Capture the cell that displays the provided text and extract its [X, Y] central coordinate. 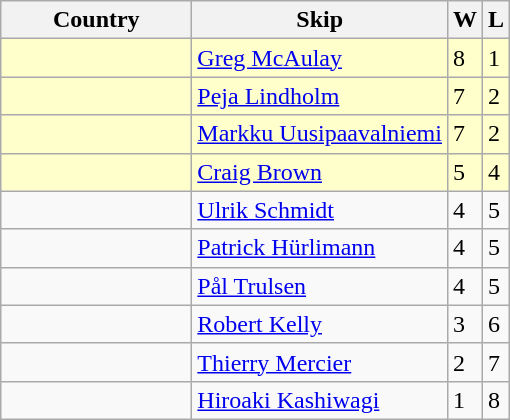
Thierry Mercier [320, 362]
Peja Lindholm [320, 96]
Pål Trulsen [320, 286]
6 [496, 324]
Skip [320, 20]
3 [464, 324]
Robert Kelly [320, 324]
W [464, 20]
Markku Uusipaavalniemi [320, 134]
Craig Brown [320, 172]
Patrick Hürlimann [320, 248]
Ulrik Schmidt [320, 210]
Country [96, 20]
Hiroaki Kashiwagi [320, 400]
L [496, 20]
Greg McAulay [320, 58]
